Return the [X, Y] coordinate for the center point of the cell that contains the specified text.  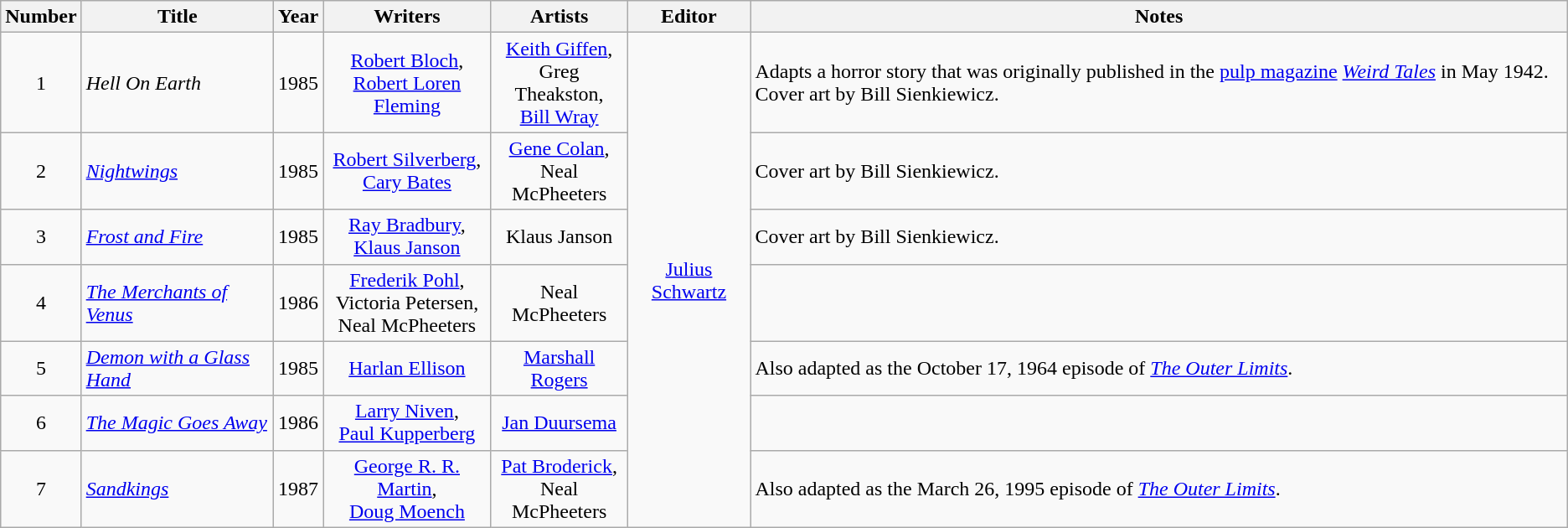
George R. R. Martin, Doug Moench [407, 489]
1 [41, 82]
Robert Bloch,Robert Loren Fleming [407, 82]
Nightwings [178, 171]
Harlan Ellison [407, 369]
Year [298, 17]
Keith Giffen,Greg Theakston,Bill Wray [560, 82]
3 [41, 236]
Frost and Fire [178, 236]
Demon with a Glass Hand [178, 369]
Also adapted as the March 26, 1995 episode of The Outer Limits. [1159, 489]
7 [41, 489]
Larry Niven,Paul Kupperberg [407, 422]
Artists [560, 17]
Klaus Janson [560, 236]
Neal McPheeters [560, 303]
Also adapted as the October 17, 1964 episode of The Outer Limits. [1159, 369]
Frederik Pohl,Victoria Petersen,Neal McPheeters [407, 303]
Gene Colan, Neal McPheeters [560, 171]
The Merchants of Venus [178, 303]
Marshall Rogers [560, 369]
Jan Duursema [560, 422]
Editor [689, 17]
Sandkings [178, 489]
Hell On Earth [178, 82]
2 [41, 171]
Writers [407, 17]
1987 [298, 489]
Title [178, 17]
Number [41, 17]
Ray Bradbury,Klaus Janson [407, 236]
Robert Silverberg, Cary Bates [407, 171]
Pat Broderick, Neal McPheeters [560, 489]
Julius Schwartz [689, 280]
6 [41, 422]
5 [41, 369]
Adapts a horror story that was originally published in the pulp magazine Weird Tales in May 1942. Cover art by Bill Sienkiewicz. [1159, 82]
4 [41, 303]
Notes [1159, 17]
The Magic Goes Away [178, 422]
